Find where the given text appears and provide that cell's center as (x, y) coordinate. 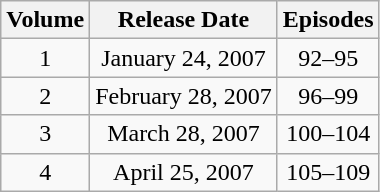
1 (46, 58)
Episodes (328, 20)
4 (46, 172)
92–95 (328, 58)
105–109 (328, 172)
3 (46, 134)
100–104 (328, 134)
2 (46, 96)
96–99 (328, 96)
April 25, 2007 (184, 172)
Volume (46, 20)
January 24, 2007 (184, 58)
February 28, 2007 (184, 96)
Release Date (184, 20)
March 28, 2007 (184, 134)
